Capture the cell that displays the provided text and extract its [x, y] central coordinate. 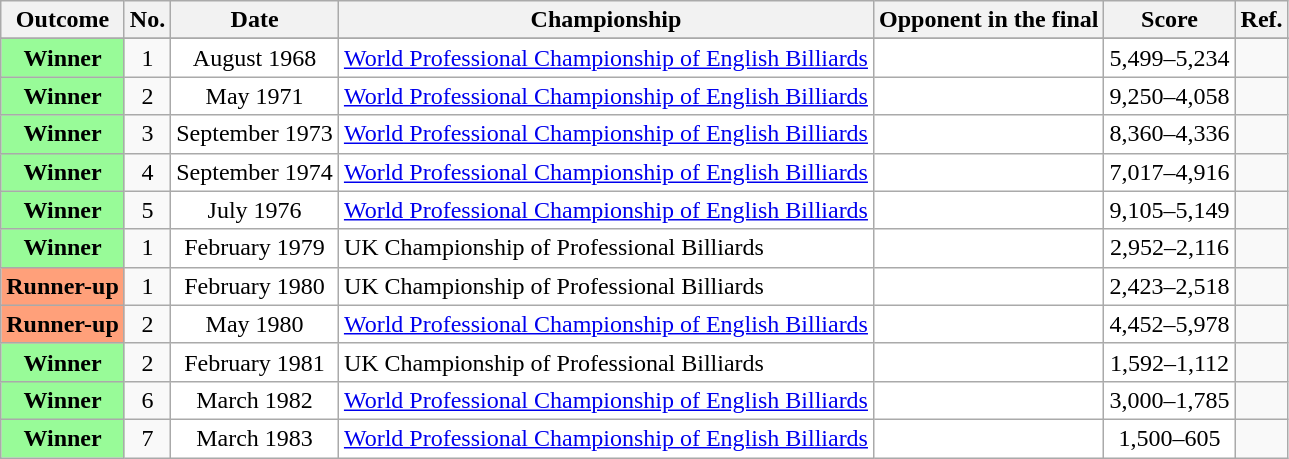
4,452–5,978 [1170, 324]
Championship [606, 20]
4 [147, 172]
February 1981 [255, 362]
2,952–2,116 [1170, 248]
5 [147, 210]
Date [255, 20]
No. [147, 20]
May 1971 [255, 96]
5,499–5,234 [1170, 58]
August 1968 [255, 58]
July 1976 [255, 210]
3 [147, 134]
1,500–605 [1170, 438]
Outcome [63, 20]
March 1983 [255, 438]
9,250–4,058 [1170, 96]
September 1973 [255, 134]
3,000–1,785 [1170, 400]
7 [147, 438]
9,105–5,149 [1170, 210]
May 1980 [255, 324]
February 1979 [255, 248]
September 1974 [255, 172]
Score [1170, 20]
March 1982 [255, 400]
February 1980 [255, 286]
6 [147, 400]
Ref. [1262, 20]
Opponent in the final [988, 20]
8,360–4,336 [1170, 134]
2,423–2,518 [1170, 286]
1,592–1,112 [1170, 362]
7,017–4,916 [1170, 172]
